Return [X, Y] of the center of cell containing provided text 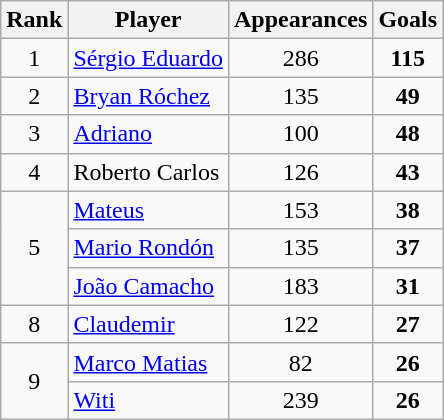
Roberto Carlos [148, 172]
122 [300, 324]
Mario Rondón [148, 248]
48 [408, 134]
49 [408, 96]
Goals [408, 20]
Witi [148, 400]
3 [34, 134]
Rank [34, 20]
5 [34, 248]
38 [408, 210]
Sérgio Eduardo [148, 58]
4 [34, 172]
8 [34, 324]
Mateus [148, 210]
27 [408, 324]
João Camacho [148, 286]
37 [408, 248]
9 [34, 381]
Bryan Róchez [148, 96]
153 [300, 210]
Appearances [300, 20]
Adriano [148, 134]
1 [34, 58]
100 [300, 134]
Claudemir [148, 324]
115 [408, 58]
43 [408, 172]
Player [148, 20]
126 [300, 172]
82 [300, 362]
2 [34, 96]
Marco Matias [148, 362]
183 [300, 286]
239 [300, 400]
31 [408, 286]
286 [300, 58]
